Search for the cell housing the specified text and yield its [x, y] center coordinate. 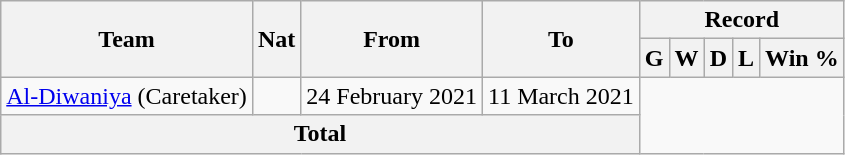
From [392, 39]
Total [320, 134]
Al-Diwaniya (Caretaker) [127, 96]
G [654, 58]
W [686, 58]
11 March 2021 [560, 96]
To [560, 39]
Record [742, 20]
Nat [276, 39]
24 February 2021 [392, 96]
L [746, 58]
D [718, 58]
Win % [802, 58]
Team [127, 39]
